Return the [X, Y] coordinate for the center point of the cell that contains the specified text.  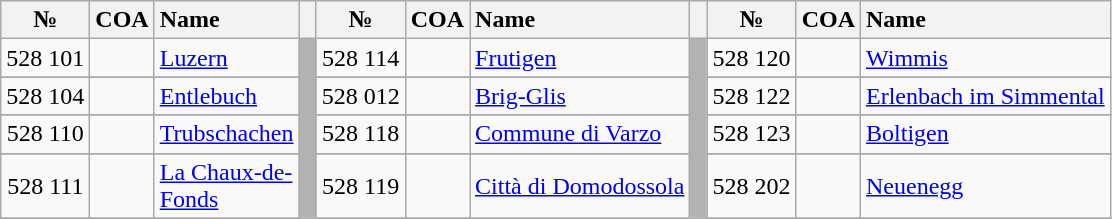
Commune di Varzo [580, 134]
528 114 [360, 58]
528 118 [360, 134]
528 104 [46, 96]
528 119 [360, 186]
528 101 [46, 58]
Neuenegg [986, 186]
528 122 [752, 96]
Trubschachen [226, 134]
Luzern [226, 58]
528 123 [752, 134]
Entlebuch [226, 96]
Frutigen [580, 58]
Erlenbach im Simmental [986, 96]
Brig-Glis [580, 96]
528 111 [46, 186]
528 110 [46, 134]
528 120 [752, 58]
Boltigen [986, 134]
528 012 [360, 96]
528 202 [752, 186]
Wimmis [986, 58]
Città di Domodossola [580, 186]
La Chaux-de-Fonds [226, 186]
